Determine the (X, Y) coordinate at the center of the cell enclosing the given text.  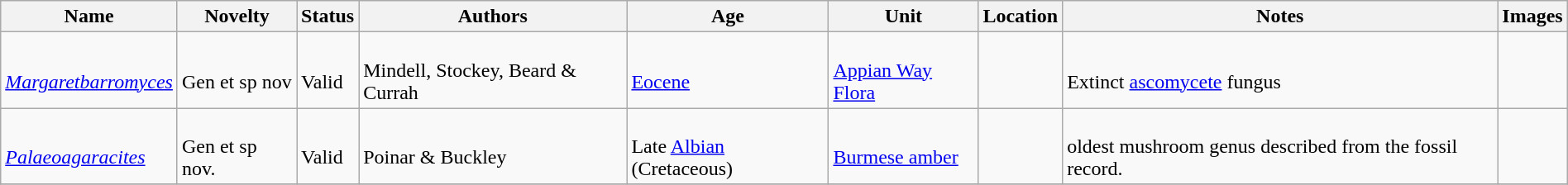
Status (327, 17)
Images (1532, 17)
Notes (1280, 17)
Novelty (237, 17)
oldest mushroom genus described from the fossil record. (1280, 146)
Palaeoagaracites (89, 146)
Unit (903, 17)
Gen et sp nov. (237, 146)
Burmese amber (903, 146)
Gen et sp nov (237, 70)
Appian Way Flora (903, 70)
Mindell, Stockey, Beard & Currah (493, 70)
Authors (493, 17)
Age (728, 17)
Extinct ascomycete fungus (1280, 70)
Late Albian (Cretaceous) (728, 146)
Location (1021, 17)
Poinar & Buckley (493, 146)
Margaretbarromyces (89, 70)
Eocene (728, 70)
Name (89, 17)
